Locate the cell with the specified text and output its [X, Y] center coordinate. 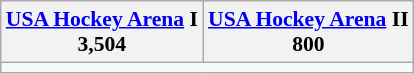
USA Hockey Arena II800 [308, 32]
USA Hockey Arena I3,504 [102, 32]
